Determine the [x, y] coordinate at the center of the cell enclosing the given text.  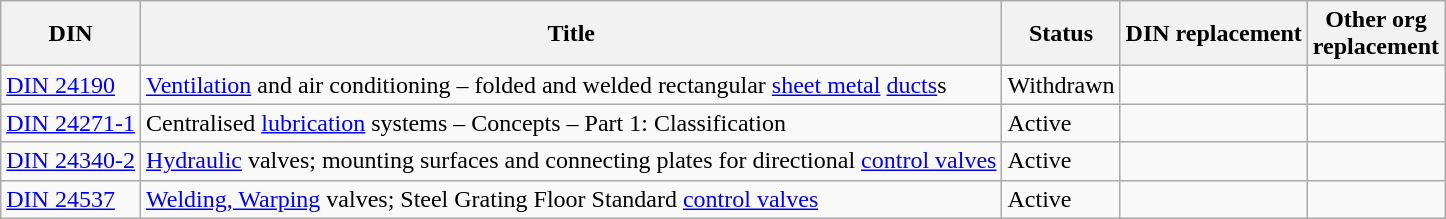
DIN 24340-2 [71, 161]
DIN 24271-1 [71, 123]
Status [1061, 34]
Centralised lubrication systems – Concepts – Part 1: Classification [570, 123]
Hydraulic valves; mounting surfaces and connecting plates for directional control valves [570, 161]
DIN 24537 [71, 199]
Title [570, 34]
DIN 24190 [71, 85]
DIN replacement [1214, 34]
Ventilation and air conditioning – folded and welded rectangular sheet metal ductss [570, 85]
Withdrawn [1061, 85]
Other orgreplacement [1376, 34]
DIN [71, 34]
Welding, Warping valves; Steel Grating Floor Standard control valves [570, 199]
